Extract the [x, y] coordinate from the center of the cell holding the provided text.  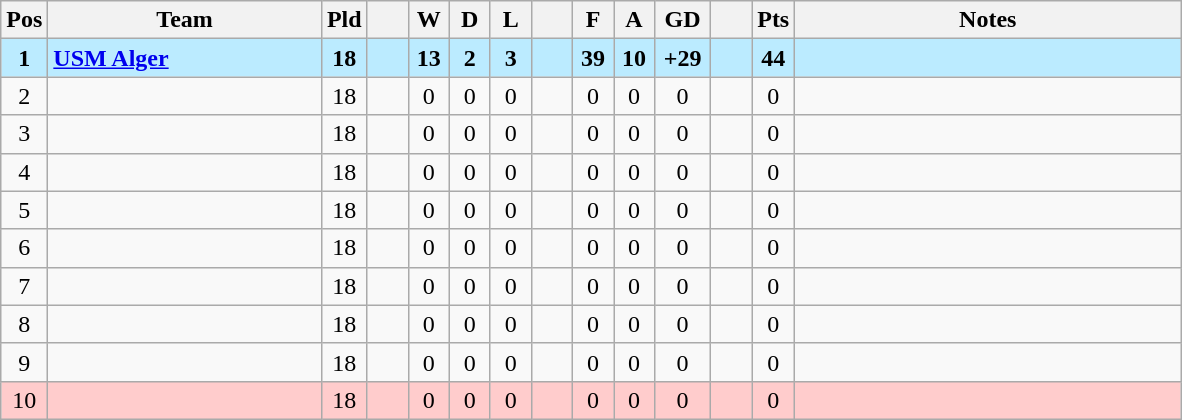
Pts [774, 20]
GD [683, 20]
1 [24, 58]
Team [185, 20]
A [634, 20]
W [428, 20]
Pos [24, 20]
F [592, 20]
44 [774, 58]
6 [24, 248]
13 [428, 58]
+29 [683, 58]
8 [24, 324]
Notes [988, 20]
39 [592, 58]
4 [24, 172]
L [510, 20]
9 [24, 362]
Pld [344, 20]
5 [24, 210]
USM Alger [185, 58]
D [470, 20]
7 [24, 286]
